Find where the given text appears and provide that cell's center as [x, y] coordinate. 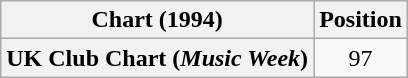
Chart (1994) [158, 20]
UK Club Chart (Music Week) [158, 58]
Position [361, 20]
97 [361, 58]
